Provide the [x, y] coordinate of the cell's center where the given text is located.  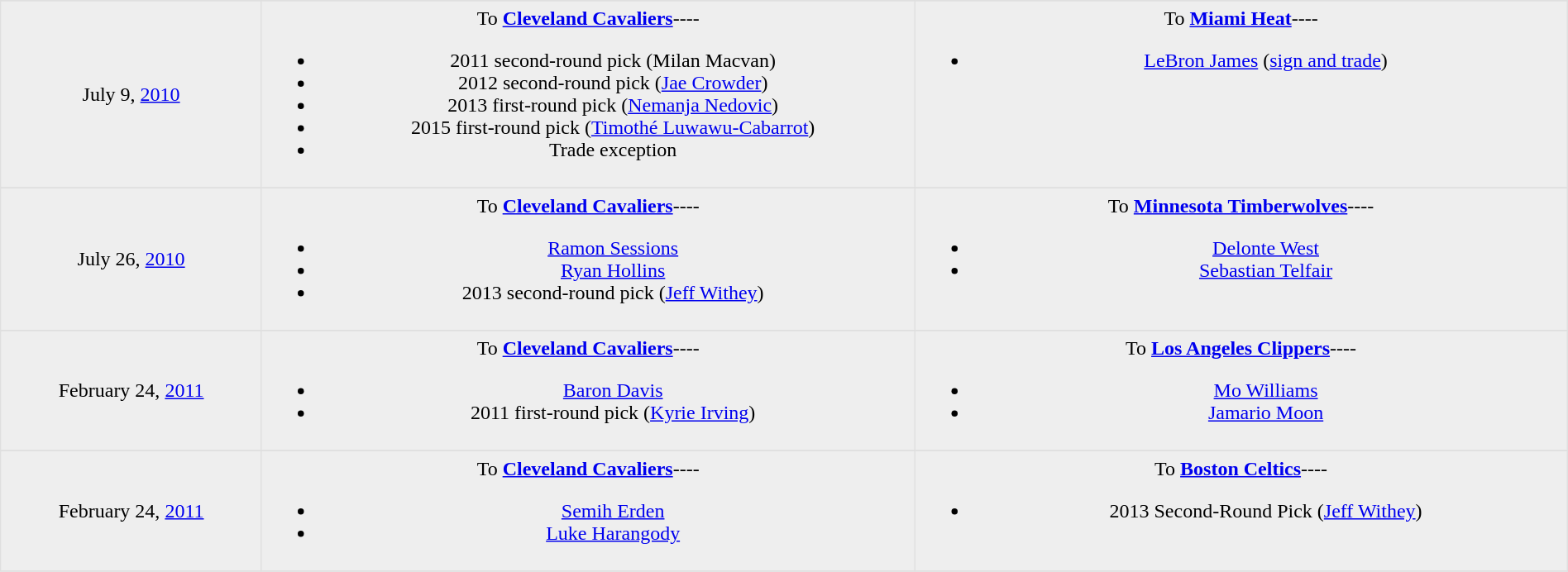
To Boston Celtics----2013 Second-Round Pick (Jeff Withey) [1241, 511]
July 26, 2010 [131, 259]
To Cleveland Cavaliers---- Baron Davis2011 first-round pick (Kyrie Irving) [587, 391]
To Minnesota Timberwolves---- Delonte West Sebastian Telfair [1241, 259]
July 9, 2010 [131, 94]
To Los Angeles Clippers---- Mo Williams Jamario Moon [1241, 391]
To Cleveland Cavaliers---- Ramon Sessions Ryan Hollins2013 second-round pick (Jeff Withey) [587, 259]
To Cleveland Cavaliers---- Semih Erden Luke Harangody [587, 511]
To Miami Heat---- LeBron James (sign and trade) [1241, 94]
